Extract the [X, Y] coordinate from the center of the cell holding the provided text.  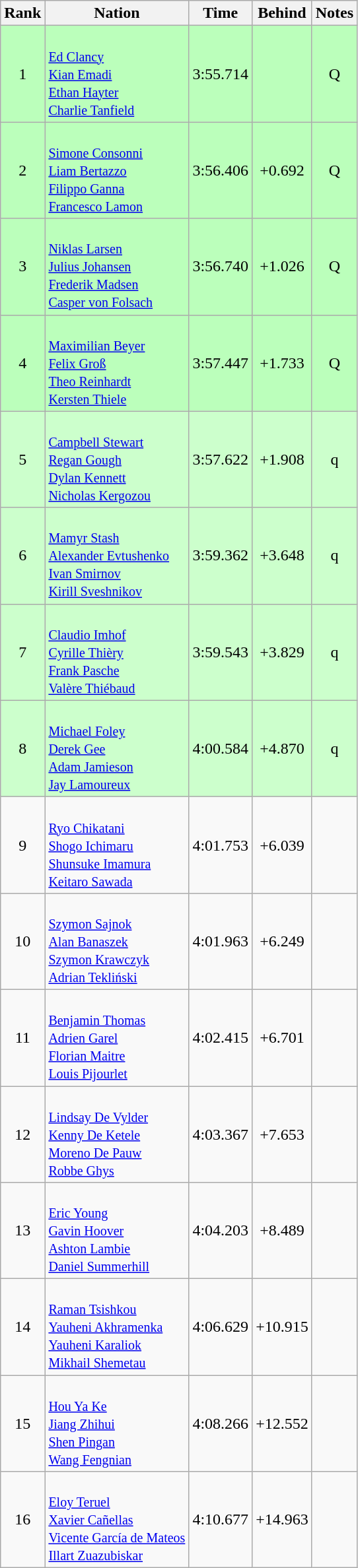
+1.908 [283, 459]
3:57.622 [221, 459]
4:03.367 [221, 1134]
8 [22, 748]
+8.489 [283, 1231]
Claudio ImhofCyrille ThièryFrank PascheValère Thiébaud [117, 652]
Lindsay De VylderKenny De KeteleMoreno De PauwRobbe Ghys [117, 1134]
Hou Ya KeJiang ZhihuiShen PinganWang Fengnian [117, 1423]
12 [22, 1134]
3:55.714 [221, 74]
4:10.677 [221, 1520]
5 [22, 459]
Ryo ChikataniShogo IchimaruShunsuke ImamuraKeitaro Sawada [117, 845]
4:02.415 [221, 1037]
4:01.753 [221, 845]
Ed ClancyKian EmadiEthan HayterCharlie Tanfield [117, 74]
+6.039 [283, 845]
+1.733 [283, 363]
2 [22, 170]
15 [22, 1423]
10 [22, 941]
+6.249 [283, 941]
3 [22, 267]
Rank [22, 13]
4:00.584 [221, 748]
Campbell StewartRegan GoughDylan KennettNicholas Kergozou [117, 459]
Benjamin ThomasAdrien GarelFlorian MaitreLouis Pijourlet [117, 1037]
7 [22, 652]
Michael FoleyDerek GeeAdam JamiesonJay Lamoureux [117, 748]
4:06.629 [221, 1327]
+4.870 [283, 748]
+14.963 [283, 1520]
Nation [117, 13]
16 [22, 1520]
Szymon SajnokAlan BanaszekSzymon KrawczykAdrian Tekliński [117, 941]
Eric YoungGavin HooverAshton LambieDaniel Summerhill [117, 1231]
Simone ConsonniLiam BertazzoFilippo GannaFrancesco Lamon [117, 170]
3:56.406 [221, 170]
3:56.740 [221, 267]
+7.653 [283, 1134]
Maximilian BeyerFelix GroßTheo ReinhardtKersten Thiele [117, 363]
Eloy TeruelXavier CañellasVicente García de MateosIllart Zuazubiskar [117, 1520]
4:08.266 [221, 1423]
+12.552 [283, 1423]
14 [22, 1327]
11 [22, 1037]
9 [22, 845]
4 [22, 363]
+1.026 [283, 267]
Time [221, 13]
6 [22, 556]
+0.692 [283, 170]
Raman TsishkouYauheni AkhramenkaYauheni KaraliokMikhail Shemetau [117, 1327]
+6.701 [283, 1037]
Mamyr StashAlexander EvtushenkoIvan SmirnovKirill Sveshnikov [117, 556]
13 [22, 1231]
+3.829 [283, 652]
4:01.963 [221, 941]
3:59.362 [221, 556]
3:57.447 [221, 363]
Niklas LarsenJulius JohansenFrederik MadsenCasper von Folsach [117, 267]
1 [22, 74]
4:04.203 [221, 1231]
3:59.543 [221, 652]
+3.648 [283, 556]
Behind [283, 13]
+10.915 [283, 1327]
Notes [334, 13]
